Detect which cell encompasses the target text, then output its [x, y] center coordinate. 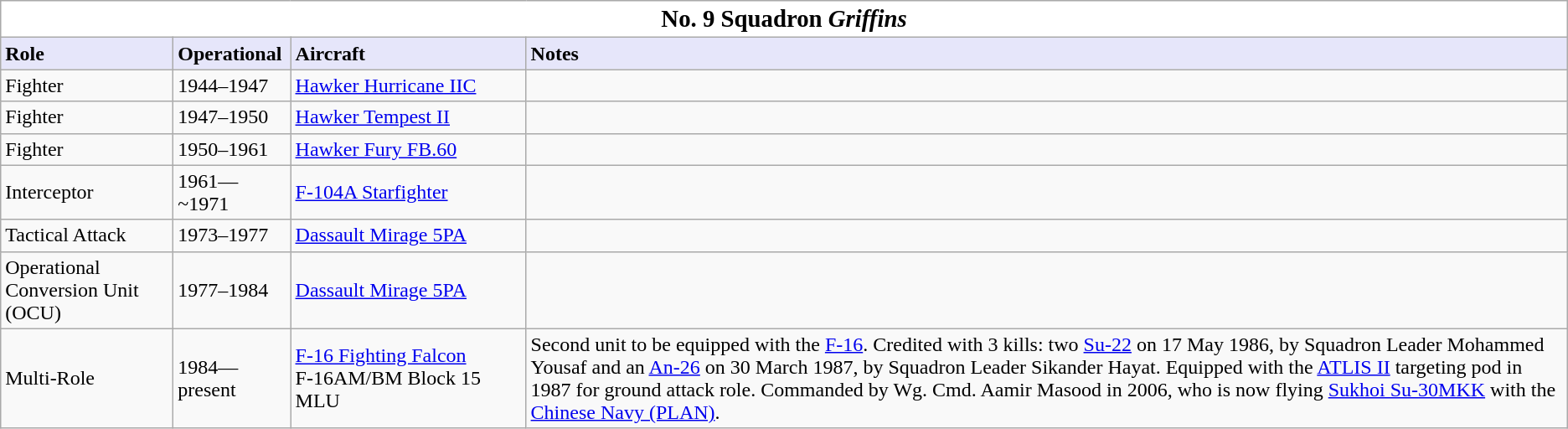
Hawker Fury FB.60 [409, 149]
F-104A Starfighter [409, 193]
1973–1977 [232, 235]
Hawker Hurricane IIC [409, 85]
Notes [1047, 54]
Role [87, 54]
Operational [232, 54]
Multi-Role [87, 379]
1984—present [232, 379]
Tactical Attack [87, 235]
No. 9 Squadron Griffins [784, 19]
Operational Conversion Unit (OCU) [87, 290]
Aircraft [409, 54]
1961—~1971 [232, 193]
1944–1947 [232, 85]
1977–1984 [232, 290]
Hawker Tempest II [409, 117]
F-16 Fighting Falcon F-16AM/BM Block 15 MLU [409, 379]
1947–1950 [232, 117]
1950–1961 [232, 149]
Interceptor [87, 193]
